Output the [X, Y] coordinate of the center of the cell containing the given text.  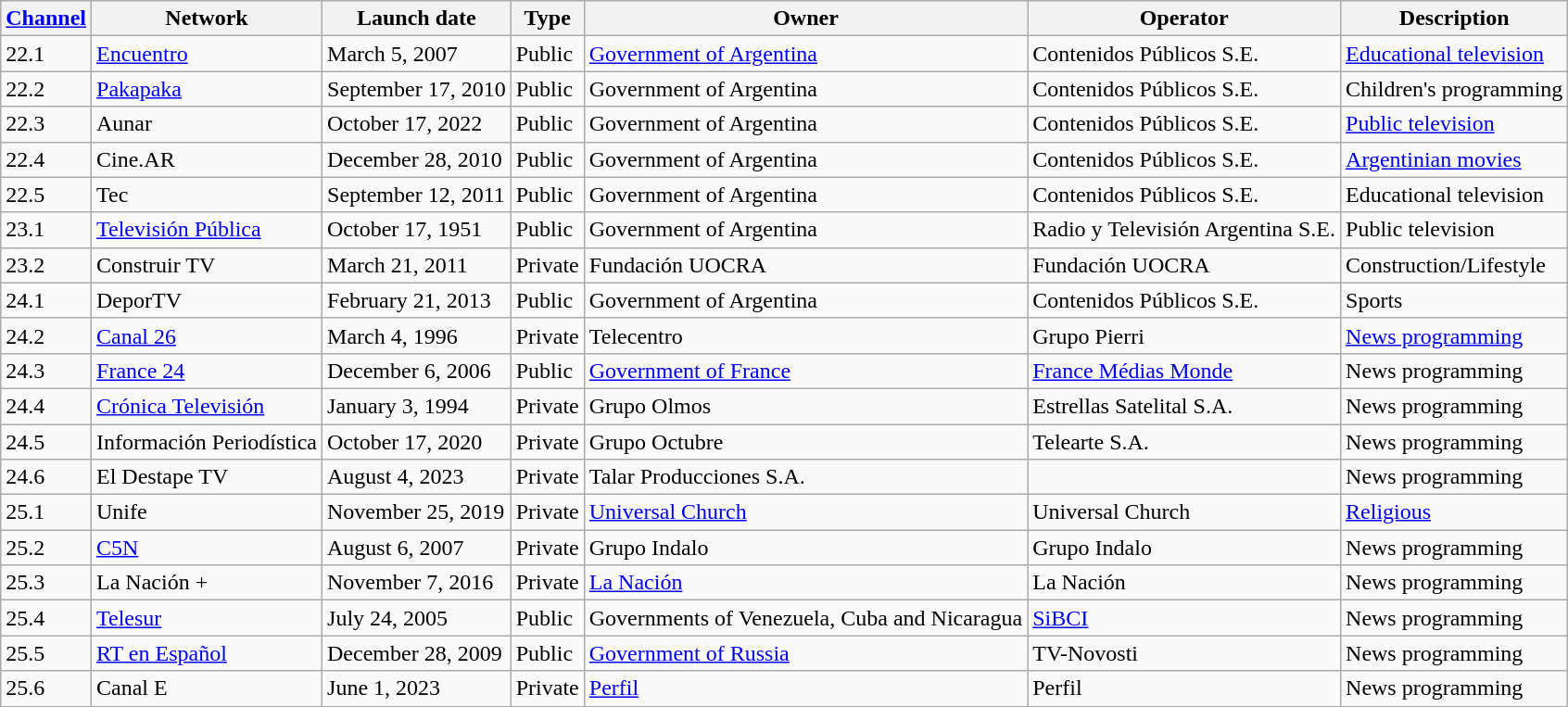
France Médias Monde [1184, 371]
Estrellas Satelital S.A. [1184, 406]
September 17, 2010 [417, 89]
23.1 [46, 230]
Grupo Olmos [805, 406]
Description [1455, 19]
Construction/Lifestyle [1455, 265]
22.2 [46, 89]
October 17, 2022 [417, 124]
Argentinian movies [1455, 159]
SiBCI [1184, 618]
La Nación + [208, 583]
23.2 [46, 265]
July 24, 2005 [417, 618]
TV-Novosti [1184, 653]
24.3 [46, 371]
Información Periodística [208, 442]
Talar Producciones S.A. [805, 477]
25.1 [46, 512]
March 21, 2011 [417, 265]
Encuentro [208, 54]
24.1 [46, 300]
August 6, 2007 [417, 548]
Pakapaka [208, 89]
Grupo Pierri [1184, 335]
August 4, 2023 [417, 477]
Tec [208, 195]
Televisión Pública [208, 230]
Unife [208, 512]
Aunar [208, 124]
Type [547, 19]
Grupo Octubre [805, 442]
Children's programming [1455, 89]
Telesur [208, 618]
Government of France [805, 371]
Launch date [417, 19]
24.6 [46, 477]
January 3, 1994 [417, 406]
22.1 [46, 54]
Cine.AR [208, 159]
DeporTV [208, 300]
March 5, 2007 [417, 54]
December 28, 2009 [417, 653]
Telecentro [805, 335]
June 1, 2023 [417, 688]
Operator [1184, 19]
Telearte S.A. [1184, 442]
December 28, 2010 [417, 159]
Canal E [208, 688]
Crónica Televisión [208, 406]
Owner [805, 19]
October 17, 2020 [417, 442]
November 25, 2019 [417, 512]
Network [208, 19]
November 7, 2016 [417, 583]
C5N [208, 548]
Construir TV [208, 265]
March 4, 1996 [417, 335]
25.3 [46, 583]
25.2 [46, 548]
September 12, 2011 [417, 195]
24.4 [46, 406]
El Destape TV [208, 477]
Government of Russia [805, 653]
October 17, 1951 [417, 230]
Religious [1455, 512]
Sports [1455, 300]
24.2 [46, 335]
Channel [46, 19]
RT en Español [208, 653]
February 21, 2013 [417, 300]
25.5 [46, 653]
22.5 [46, 195]
France 24 [208, 371]
December 6, 2006 [417, 371]
25.4 [46, 618]
24.5 [46, 442]
Radio y Televisión Argentina S.E. [1184, 230]
22.3 [46, 124]
Canal 26 [208, 335]
Governments of Venezuela, Cuba and Nicaragua [805, 618]
25.6 [46, 688]
22.4 [46, 159]
